Pinpoint the cell where the given text exists, returning its [X, Y] midpoint coordinate. 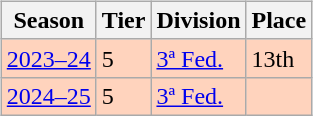
2024–25 [48, 96]
Tier [124, 20]
Division [198, 20]
Place [279, 20]
Season [48, 20]
13th [279, 58]
2023–24 [48, 58]
